Determine the (x, y) coordinate at the center of the cell enclosing the given text.  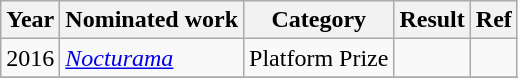
Platform Prize (319, 58)
Ref (494, 20)
Year (30, 20)
Result (432, 20)
2016 (30, 58)
Nominated work (152, 20)
Nocturama (152, 58)
Category (319, 20)
